Search for the cell housing the specified text and yield its (X, Y) center coordinate. 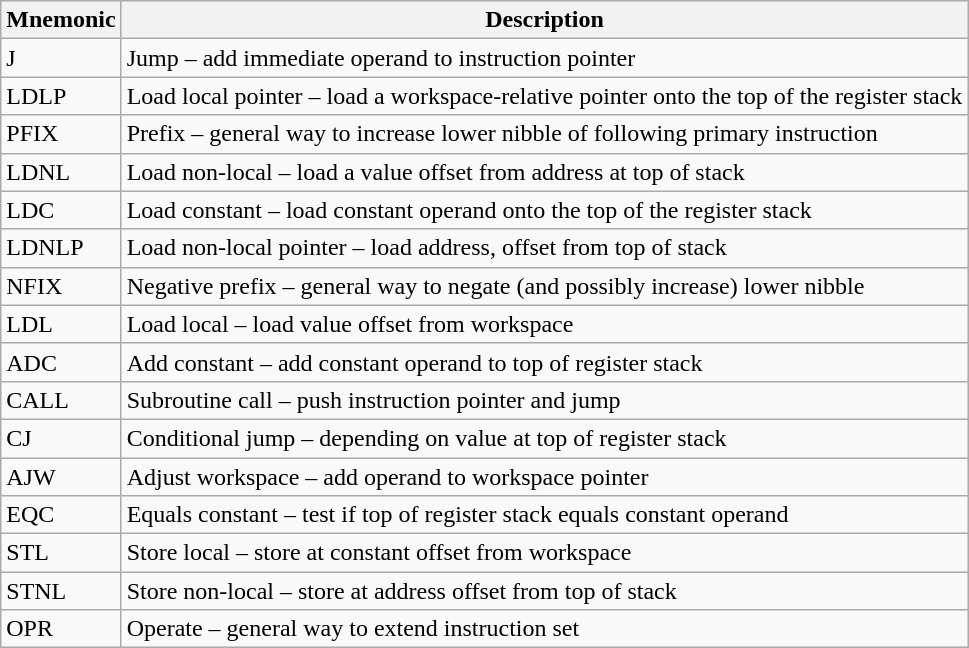
Adjust workspace – add operand to workspace pointer (544, 477)
Store local – store at constant offset from workspace (544, 553)
Add constant – add constant operand to top of register stack (544, 362)
Description (544, 20)
LDNL (61, 172)
Equals constant – test if top of register stack equals constant operand (544, 515)
LDLP (61, 96)
PFIX (61, 134)
CALL (61, 400)
Prefix – general way to increase lower nibble of following primary instruction (544, 134)
CJ (61, 438)
Load non-local pointer – load address, offset from top of stack (544, 248)
AJW (61, 477)
Load non-local – load a value offset from address at top of stack (544, 172)
Conditional jump – depending on value at top of register stack (544, 438)
OPR (61, 629)
Negative prefix – general way to negate (and possibly increase) lower nibble (544, 286)
Operate – general way to extend instruction set (544, 629)
ADC (61, 362)
Mnemonic (61, 20)
LDC (61, 210)
J (61, 58)
EQC (61, 515)
Load local pointer – load a workspace-relative pointer onto the top of the register stack (544, 96)
NFIX (61, 286)
LDNLP (61, 248)
LDL (61, 324)
Load local – load value offset from workspace (544, 324)
STNL (61, 591)
STL (61, 553)
Subroutine call – push instruction pointer and jump (544, 400)
Jump – add immediate operand to instruction pointer (544, 58)
Load constant – load constant operand onto the top of the register stack (544, 210)
Store non-local – store at address offset from top of stack (544, 591)
